Scan for the cell matching the given text and deliver its (X, Y) coordinate at center. 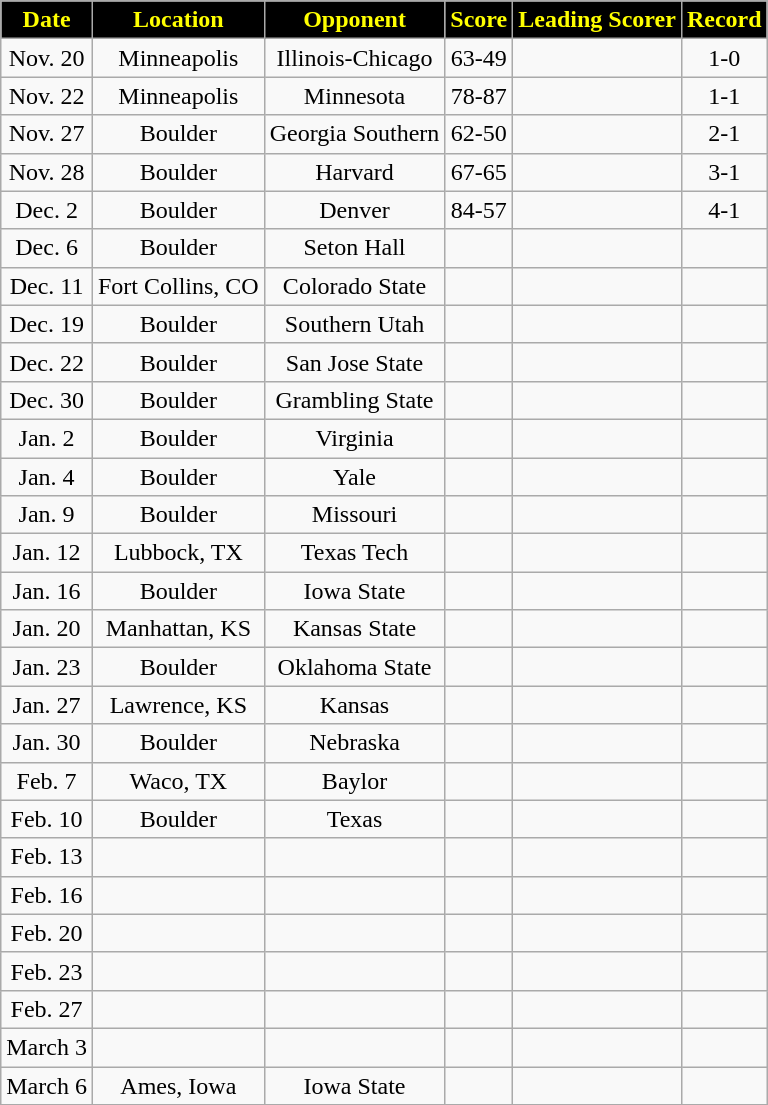
Dec. 6 (47, 248)
Harvard (354, 172)
Feb. 23 (47, 971)
Date (47, 20)
March 3 (47, 1047)
Texas (354, 819)
Jan. 30 (47, 743)
Minnesota (354, 96)
Nov. 28 (47, 172)
78-87 (479, 96)
Southern Utah (354, 324)
Ames, Iowa (178, 1085)
Baylor (354, 781)
Jan. 23 (47, 667)
Opponent (354, 20)
Texas Tech (354, 553)
Dec. 22 (47, 362)
Lawrence, KS (178, 705)
Feb. 27 (47, 1009)
Jan. 2 (47, 438)
Georgia Southern (354, 134)
Oklahoma State (354, 667)
Dec. 2 (47, 210)
Manhattan, KS (178, 629)
Virginia (354, 438)
84-57 (479, 210)
Seton Hall (354, 248)
Score (479, 20)
San Jose State (354, 362)
Nov. 20 (47, 58)
1-1 (724, 96)
Jan. 27 (47, 705)
Denver (354, 210)
Missouri (354, 515)
Jan. 4 (47, 477)
4-1 (724, 210)
March 6 (47, 1085)
Feb. 20 (47, 933)
Jan. 12 (47, 553)
Jan. 20 (47, 629)
Illinois-Chicago (354, 58)
63-49 (479, 58)
1-0 (724, 58)
2-1 (724, 134)
67-65 (479, 172)
Feb. 10 (47, 819)
Kansas State (354, 629)
Feb. 7 (47, 781)
Lubbock, TX (178, 553)
Location (178, 20)
Colorado State (354, 286)
Nov. 27 (47, 134)
Waco, TX (178, 781)
Dec. 19 (47, 324)
Fort Collins, CO (178, 286)
Record (724, 20)
Jan. 16 (47, 591)
Leading Scorer (598, 20)
Dec. 11 (47, 286)
Jan. 9 (47, 515)
Dec. 30 (47, 400)
Grambling State (354, 400)
62-50 (479, 134)
Feb. 16 (47, 895)
Kansas (354, 705)
Yale (354, 477)
Feb. 13 (47, 857)
Nov. 22 (47, 96)
3-1 (724, 172)
Nebraska (354, 743)
